Output the (x, y) coordinate of the center of the cell containing the given text.  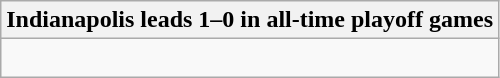
Indianapolis leads 1–0 in all-time playoff games (250, 20)
